From the cell containing the given text, extract its center point as [X, Y] coordinate. 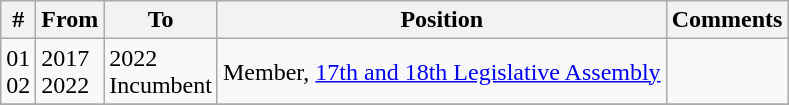
To [161, 20]
0102 [18, 72]
2022Incumbent [161, 72]
Comments [727, 20]
From [70, 20]
20172022 [70, 72]
Member, 17th and 18th Legislative Assembly [442, 72]
# [18, 20]
Position [442, 20]
